From the cell containing the given text, extract its center point as (x, y) coordinate. 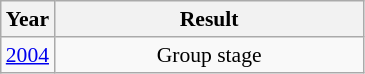
2004 (28, 55)
Year (28, 19)
Result (209, 19)
Group stage (209, 55)
